Capture the cell that displays the provided text and extract its [x, y] central coordinate. 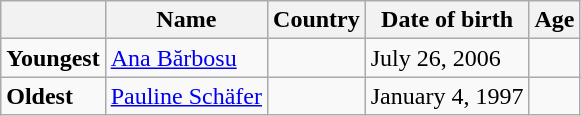
July 26, 2006 [447, 58]
Oldest [53, 96]
Name [186, 20]
January 4, 1997 [447, 96]
Date of birth [447, 20]
Country [317, 20]
Age [554, 20]
Youngest [53, 58]
Pauline Schäfer [186, 96]
Ana Bărbosu [186, 58]
